Find where the given text appears and provide that cell's center as [x, y] coordinate. 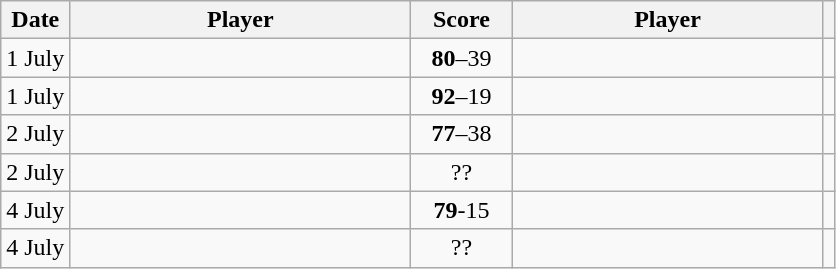
92–19 [462, 96]
Date [36, 20]
Score [462, 20]
79-15 [462, 210]
77–38 [462, 134]
80–39 [462, 58]
